Pinpoint the cell where the given text exists, returning its [X, Y] midpoint coordinate. 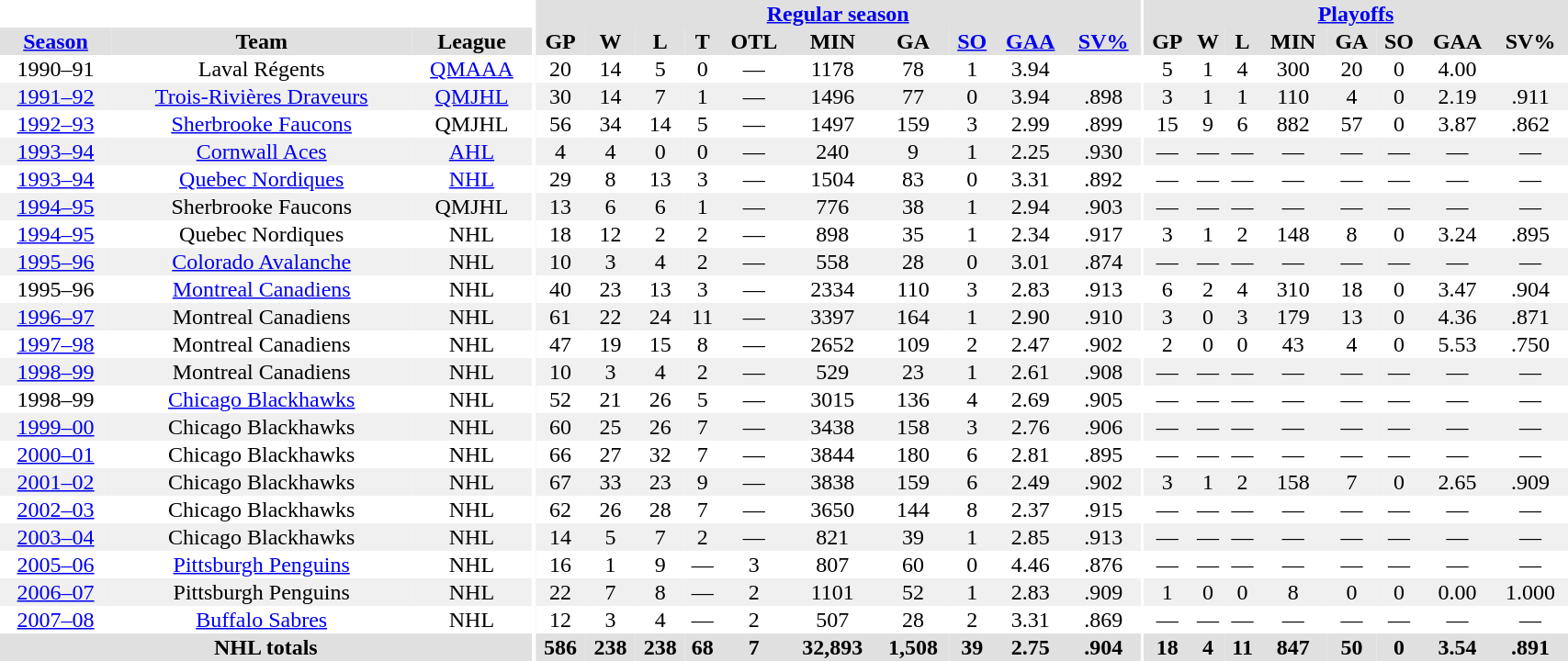
1496 [832, 96]
OTL [753, 41]
3650 [832, 510]
.891 [1530, 647]
2652 [832, 344]
3844 [832, 454]
33 [610, 482]
League [471, 41]
807 [832, 565]
Buffalo Sabres [261, 620]
Playoffs [1356, 14]
2000–01 [55, 454]
310 [1293, 289]
2.75 [1031, 647]
2.85 [1031, 537]
1990–91 [55, 69]
27 [610, 454]
57 [1351, 124]
3.87 [1457, 124]
2.81 [1031, 454]
.871 [1530, 317]
109 [913, 344]
1997–98 [55, 344]
.908 [1103, 372]
40 [560, 289]
1504 [832, 179]
35 [913, 234]
1996–97 [55, 317]
2.34 [1031, 234]
T [703, 41]
30 [560, 96]
2.69 [1031, 399]
.915 [1103, 510]
136 [913, 399]
882 [1293, 124]
4.36 [1457, 317]
1991–92 [55, 96]
558 [832, 262]
19 [610, 344]
1,508 [913, 647]
.892 [1103, 179]
507 [832, 620]
Regular season [838, 14]
776 [832, 207]
4.00 [1457, 69]
.899 [1103, 124]
3.47 [1457, 289]
5.53 [1457, 344]
61 [560, 317]
898 [832, 234]
2.94 [1031, 207]
2.19 [1457, 96]
2.76 [1031, 427]
32,893 [832, 647]
56 [560, 124]
529 [832, 372]
2.37 [1031, 510]
43 [1293, 344]
16 [560, 565]
847 [1293, 647]
1992–93 [55, 124]
.874 [1103, 262]
QMAAA [471, 69]
2003–04 [55, 537]
78 [913, 69]
1101 [832, 592]
.876 [1103, 565]
.903 [1103, 207]
68 [703, 647]
Laval Régents [261, 69]
2.99 [1031, 124]
164 [913, 317]
.917 [1103, 234]
240 [832, 151]
47 [560, 344]
1999–00 [55, 427]
.906 [1103, 427]
.930 [1103, 151]
2.90 [1031, 317]
.905 [1103, 399]
83 [913, 179]
Team [261, 41]
0.00 [1457, 592]
3397 [832, 317]
29 [560, 179]
24 [660, 317]
38 [913, 207]
.898 [1103, 96]
21 [610, 399]
2.47 [1031, 344]
2334 [832, 289]
2006–07 [55, 592]
62 [560, 510]
Trois-Rivières Draveurs [261, 96]
4.46 [1031, 565]
NHL totals [266, 647]
AHL [471, 151]
Cornwall Aces [261, 151]
3015 [832, 399]
586 [560, 647]
34 [610, 124]
144 [913, 510]
3.54 [1457, 647]
25 [610, 427]
2002–03 [55, 510]
3838 [832, 482]
1.000 [1530, 592]
2005–06 [55, 565]
.750 [1530, 344]
.869 [1103, 620]
2.49 [1031, 482]
2.25 [1031, 151]
821 [832, 537]
3.24 [1457, 234]
3.01 [1031, 262]
66 [560, 454]
.862 [1530, 124]
2007–08 [55, 620]
Colorado Avalanche [261, 262]
2.61 [1031, 372]
.911 [1530, 96]
67 [560, 482]
.910 [1103, 317]
50 [1351, 647]
148 [1293, 234]
180 [913, 454]
2.65 [1457, 482]
3438 [832, 427]
32 [660, 454]
1497 [832, 124]
2001–02 [55, 482]
179 [1293, 317]
Season [55, 41]
77 [913, 96]
300 [1293, 69]
1178 [832, 69]
